Search for the cell housing the specified text and yield its [x, y] center coordinate. 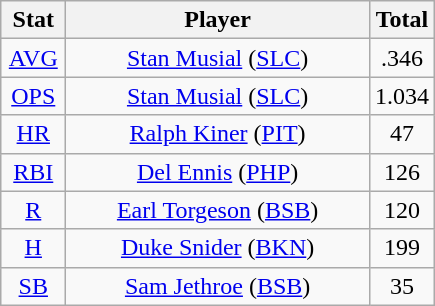
Stat [34, 20]
Earl Torgeson (BSB) [218, 210]
Ralph Kiner (PIT) [218, 134]
OPS [34, 96]
35 [402, 286]
1.034 [402, 96]
120 [402, 210]
RBI [34, 172]
Duke Snider (BKN) [218, 248]
.346 [402, 58]
Player [218, 20]
Total [402, 20]
Sam Jethroe (BSB) [218, 286]
AVG [34, 58]
Del Ennis (PHP) [218, 172]
47 [402, 134]
H [34, 248]
R [34, 210]
199 [402, 248]
126 [402, 172]
SB [34, 286]
HR [34, 134]
